From the cell containing the given text, extract its center point as [X, Y] coordinate. 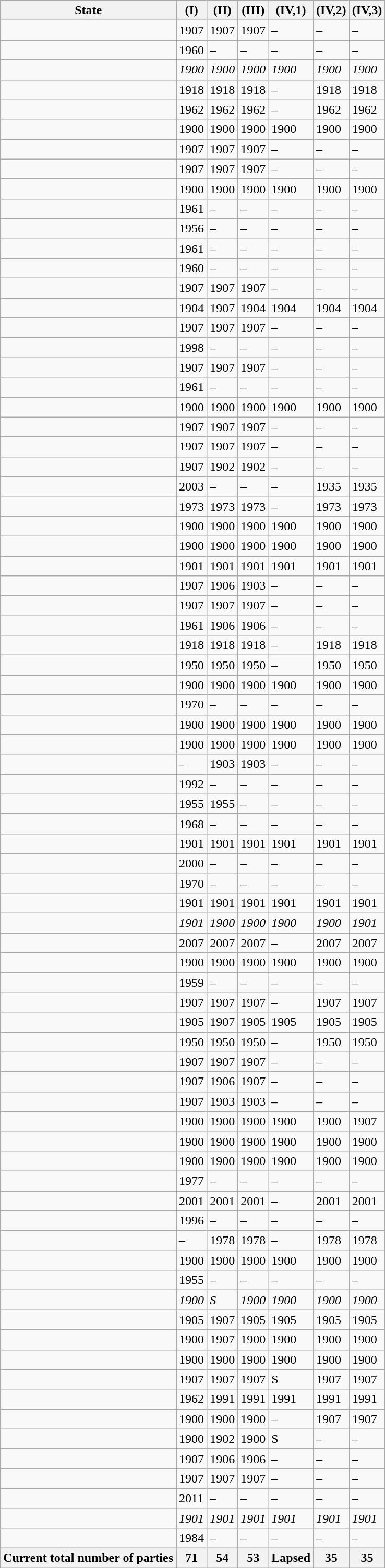
1992 [192, 784]
1959 [192, 983]
(IV,2) [332, 10]
2000 [192, 863]
1977 [192, 1181]
1998 [192, 348]
2011 [192, 1498]
1984 [192, 1538]
State [89, 10]
1956 [192, 228]
(IV,1) [291, 10]
2003 [192, 486]
(II) [222, 10]
54 [222, 1558]
71 [192, 1558]
Current total number of parties [89, 1558]
Lapsed [291, 1558]
(I) [192, 10]
53 [254, 1558]
1968 [192, 824]
(IV,3) [367, 10]
1996 [192, 1221]
(III) [254, 10]
